Scan for the cell matching the given text and deliver its [x, y] coordinate at center. 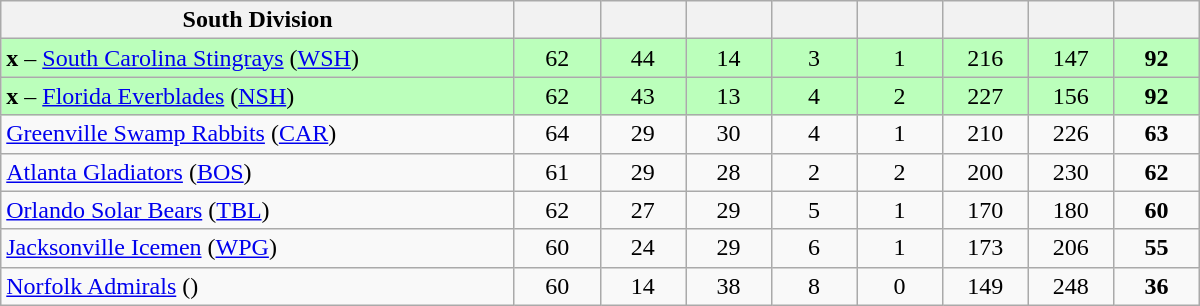
43 [643, 96]
Orlando Solar Bears (TBL) [258, 210]
230 [1071, 172]
44 [643, 58]
55 [1157, 248]
5 [814, 210]
227 [985, 96]
x – Florida Everblades (NSH) [258, 96]
216 [985, 58]
64 [557, 134]
8 [814, 286]
149 [985, 286]
180 [1071, 210]
x – South Carolina Stingrays (WSH) [258, 58]
13 [729, 96]
156 [1071, 96]
0 [900, 286]
170 [985, 210]
Greenville Swamp Rabbits (CAR) [258, 134]
173 [985, 248]
27 [643, 210]
Jacksonville Icemen (WPG) [258, 248]
61 [557, 172]
38 [729, 286]
Atlanta Gladiators (BOS) [258, 172]
36 [1157, 286]
28 [729, 172]
6 [814, 248]
206 [1071, 248]
Norfolk Admirals () [258, 286]
248 [1071, 286]
210 [985, 134]
147 [1071, 58]
24 [643, 248]
South Division [258, 20]
3 [814, 58]
200 [985, 172]
226 [1071, 134]
30 [729, 134]
63 [1157, 134]
